Provide the [X, Y] coordinate of the cell's center where the given text is located.  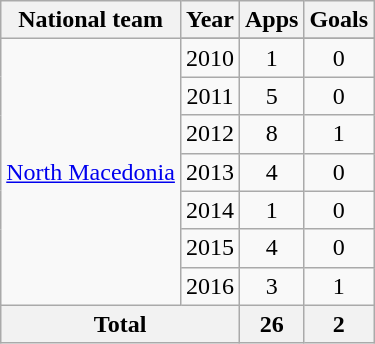
Year [210, 20]
2012 [210, 134]
26 [271, 324]
2011 [210, 96]
Goals [339, 20]
Total [120, 324]
2015 [210, 248]
2010 [210, 58]
National team [91, 20]
North Macedonia [91, 172]
Apps [271, 20]
5 [271, 96]
3 [271, 286]
2 [339, 324]
2013 [210, 172]
8 [271, 134]
2016 [210, 286]
2014 [210, 210]
